Output the (X, Y) coordinate of the center of the cell containing the given text.  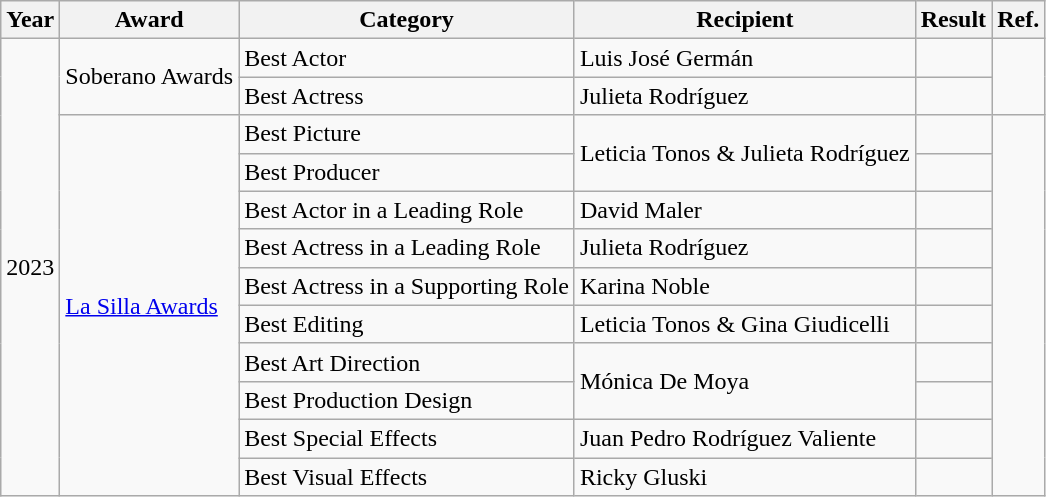
Ricky Gluski (744, 477)
Karina Noble (744, 286)
Award (150, 20)
Best Actor in a Leading Role (407, 210)
Ref. (1018, 20)
Best Production Design (407, 400)
Recipient (744, 20)
Best Visual Effects (407, 477)
Mónica De Moya (744, 381)
Best Actress in a Leading Role (407, 248)
Luis José Germán (744, 58)
Juan Pedro Rodríguez Valiente (744, 438)
Best Picture (407, 134)
Best Editing (407, 324)
Soberano Awards (150, 77)
Leticia Tonos & Gina Giudicelli (744, 324)
Best Actress in a Supporting Role (407, 286)
2023 (30, 268)
Category (407, 20)
Best Special Effects (407, 438)
Best Producer (407, 172)
Best Actor (407, 58)
Result (953, 20)
La Silla Awards (150, 306)
Best Art Direction (407, 362)
Leticia Tonos & Julieta Rodríguez (744, 153)
Year (30, 20)
Best Actress (407, 96)
David Maler (744, 210)
